Detect which cell encompasses the target text, then output its (X, Y) center coordinate. 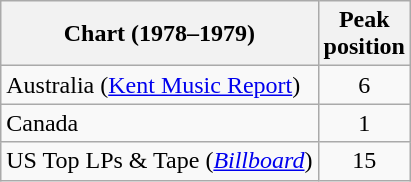
US Top LPs & Tape (Billboard) (160, 161)
Peakposition (364, 34)
6 (364, 85)
Australia (Kent Music Report) (160, 85)
1 (364, 123)
15 (364, 161)
Chart (1978–1979) (160, 34)
Canada (160, 123)
